Return the (x, y) coordinate for the center point of the cell that contains the specified text.  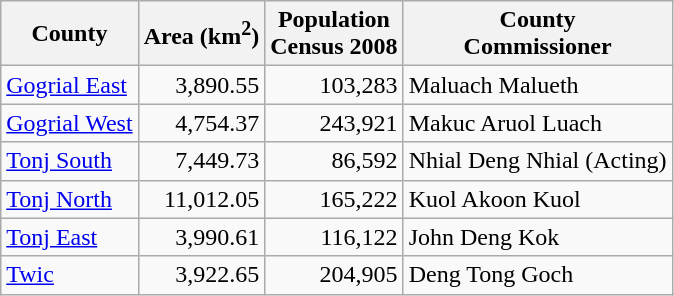
3,990.61 (202, 237)
204,905 (334, 275)
Nhial Deng Nhial (Acting) (538, 161)
Deng Tong Goch (538, 275)
Gogrial East (70, 85)
4,754.37 (202, 123)
7,449.73 (202, 161)
86,592 (334, 161)
116,122 (334, 237)
3,922.65 (202, 275)
243,921 (334, 123)
Tonj South (70, 161)
County (70, 34)
John Deng Kok (538, 237)
165,222 (334, 199)
County Commissioner (538, 34)
Area (km2) (202, 34)
Tonj East (70, 237)
Maluach Malueth (538, 85)
Gogrial West (70, 123)
Makuc Aruol Luach (538, 123)
Twic (70, 275)
Tonj North (70, 199)
PopulationCensus 2008 (334, 34)
11,012.05 (202, 199)
3,890.55 (202, 85)
Kuol Akoon Kuol (538, 199)
103,283 (334, 85)
